Find where the given text appears and provide that cell's center as (x, y) coordinate. 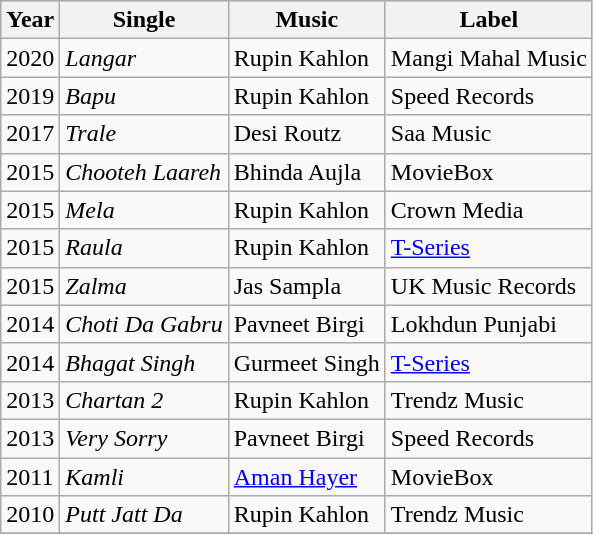
Kamli (144, 477)
Aman Hayer (306, 477)
Zalma (144, 286)
Music (306, 20)
Bhinda Aujla (306, 172)
2019 (30, 96)
Bapu (144, 96)
Bhagat Singh (144, 362)
Gurmeet Singh (306, 362)
Chooteh Laareh (144, 172)
Label (488, 20)
Trale (144, 134)
Mela (144, 210)
Chartan 2 (144, 400)
Crown Media (488, 210)
2010 (30, 515)
Raula (144, 248)
Saa Music (488, 134)
Langar (144, 58)
UK Music Records (488, 286)
Jas Sampla (306, 286)
Single (144, 20)
Mangi Mahal Music (488, 58)
2011 (30, 477)
Lokhdun Punjabi (488, 324)
2017 (30, 134)
Year (30, 20)
Desi Routz (306, 134)
2020 (30, 58)
Putt Jatt Da (144, 515)
Very Sorry (144, 438)
Choti Da Gabru (144, 324)
